Pinpoint the cell where the given text exists, returning its (X, Y) midpoint coordinate. 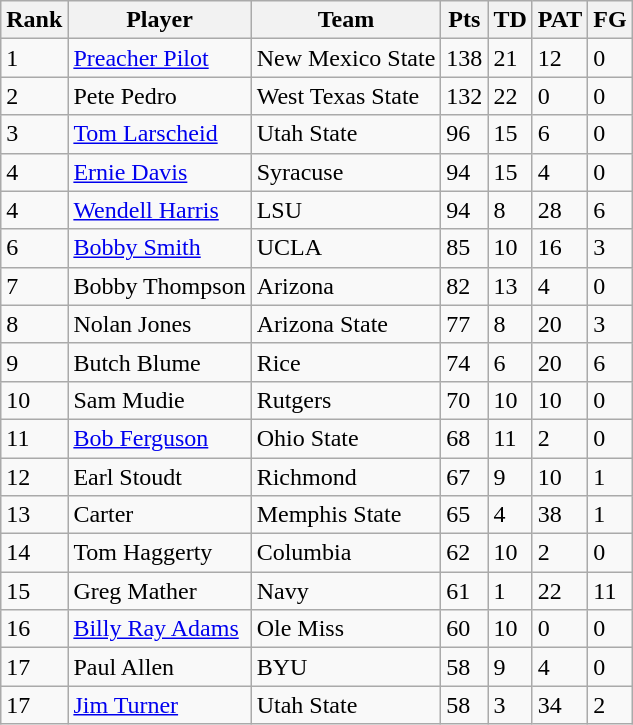
West Texas State (346, 96)
Billy Ray Adams (160, 629)
Player (160, 20)
PAT (560, 20)
138 (464, 58)
Rice (346, 362)
Jim Turner (160, 705)
Ole Miss (346, 629)
Pete Pedro (160, 96)
TD (510, 20)
77 (464, 324)
LSU (346, 210)
Nolan Jones (160, 324)
FG (610, 20)
61 (464, 591)
Tom Larscheid (160, 134)
Wendell Harris (160, 210)
Bobby Thompson (160, 286)
Ernie Davis (160, 172)
74 (464, 362)
Richmond (346, 477)
Carter (160, 515)
Bob Ferguson (160, 438)
82 (464, 286)
28 (560, 210)
BYU (346, 667)
Sam Mudie (160, 400)
Navy (346, 591)
Rutgers (346, 400)
Bobby Smith (160, 248)
70 (464, 400)
Preacher Pilot (160, 58)
7 (34, 286)
Earl Stoudt (160, 477)
Greg Mather (160, 591)
96 (464, 134)
Syracuse (346, 172)
38 (560, 515)
62 (464, 553)
New Mexico State (346, 58)
Butch Blume (160, 362)
68 (464, 438)
Pts (464, 20)
Team (346, 20)
21 (510, 58)
34 (560, 705)
Arizona (346, 286)
65 (464, 515)
85 (464, 248)
Paul Allen (160, 667)
Columbia (346, 553)
Memphis State (346, 515)
Rank (34, 20)
132 (464, 96)
60 (464, 629)
14 (34, 553)
UCLA (346, 248)
Arizona State (346, 324)
Ohio State (346, 438)
Tom Haggerty (160, 553)
67 (464, 477)
